Find where the given text appears and provide that cell's center as (X, Y) coordinate. 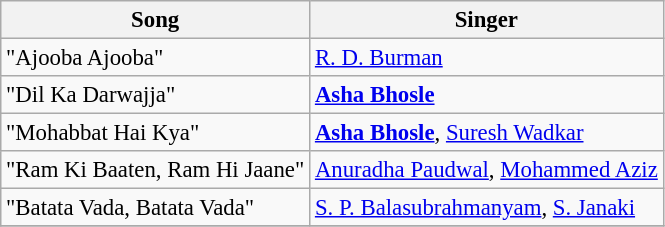
R. D. Burman (487, 58)
Asha Bhosle, Suresh Wadkar (487, 133)
Singer (487, 20)
"Mohabbat Hai Kya" (156, 133)
"Batata Vada, Batata Vada" (156, 208)
Anuradha Paudwal, Mohammed Aziz (487, 170)
S. P. Balasubrahmanyam, S. Janaki (487, 208)
Song (156, 20)
"Ajooba Ajooba" (156, 58)
"Dil Ka Darwajja" (156, 95)
"Ram Ki Baaten, Ram Hi Jaane" (156, 170)
Asha Bhosle (487, 95)
